Return (x, y) of the center of cell containing provided text 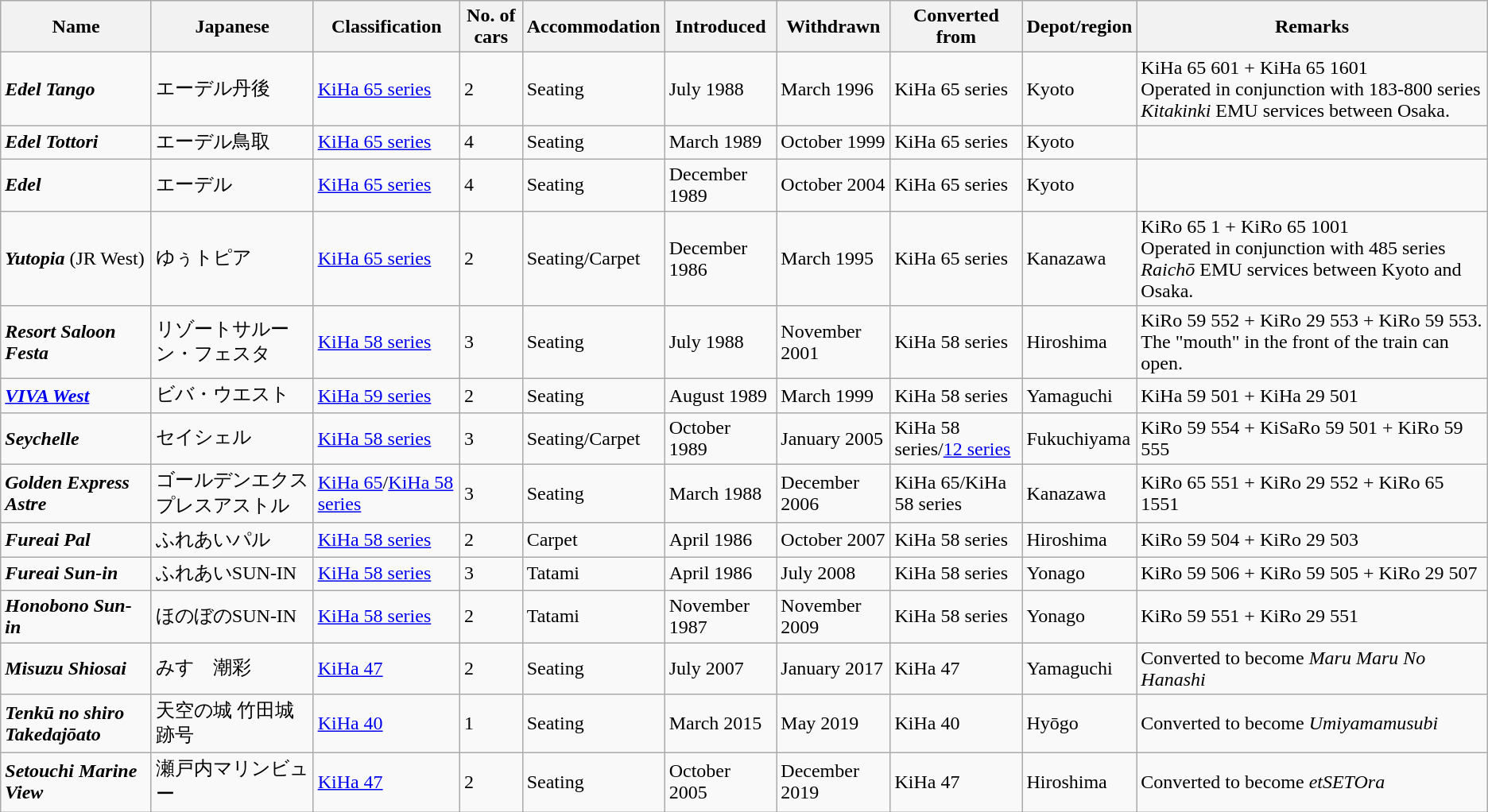
Introduced (720, 27)
November 2001 (833, 342)
March 1989 (720, 143)
August 1989 (720, 396)
Withdrawn (833, 27)
Classification (386, 27)
KiRo 59 551 + KiRo 29 551 (1312, 617)
エーデル丹後 (232, 89)
ゴールデンエクスプレスアストル (232, 493)
エーデル鳥取 (232, 143)
November 1987 (720, 617)
Setouchi Marine View (76, 783)
December 1989 (720, 184)
VIVA West (76, 396)
Hyōgo (1079, 724)
Accommodation (593, 27)
December 1986 (720, 259)
March 2015 (720, 724)
エーデル (232, 184)
KiRo 59 552 + KiRo 29 553 + KiRo 59 553. The "mouth" in the front of the train can open. (1312, 342)
March 1995 (833, 259)
July 2008 (833, 574)
Misuzu Shiosai (76, 667)
天空の城 竹田城跡号 (232, 724)
Resort Saloon Festa (76, 342)
ふれあいパル (232, 540)
Honobono Sun-in (76, 617)
December 2006 (833, 493)
Fukuchiyama (1079, 439)
No. of cars (491, 27)
January 2017 (833, 667)
KiRo 59 506 + KiRo 59 505 + KiRo 29 507 (1312, 574)
KiRo 59 554 + KiSaRo 59 501 + KiRo 59 555 (1312, 439)
October 1999 (833, 143)
March 1999 (833, 396)
ほのぼのSUN-IN (232, 617)
セイシェル (232, 439)
Converted to become etSETOra (1312, 783)
Edel Tango (76, 89)
ふれあいSUN-IN (232, 574)
Fureai Sun-in (76, 574)
January 2005 (833, 439)
Japanese (232, 27)
Fureai Pal (76, 540)
KiRo 59 504 + KiRo 29 503 (1312, 540)
KiHa 59 series (386, 396)
ゆぅトピア (232, 259)
KiRo 65 1 + KiRo 65 1001 Operated in conjunction with 485 series Raichō EMU services between Kyoto and Osaka. (1312, 259)
October 2007 (833, 540)
Remarks (1312, 27)
October 2004 (833, 184)
KiHa 59 501 + KiHa 29 501 (1312, 396)
July 2007 (720, 667)
KiHa 58 series/12 series (956, 439)
October 2005 (720, 783)
Edel Tottori (76, 143)
Edel (76, 184)
Depot/region (1079, 27)
ビバ・ウエスト (232, 396)
KiHa 65 601 + KiHa 65 1601 Operated in conjunction with 183-800 series Kitakinki EMU services between Osaka. (1312, 89)
Converted from (956, 27)
December 2019 (833, 783)
リゾートサルーン・フェスタ (232, 342)
1 (491, 724)
Yutopia (JR West) (76, 259)
March 1996 (833, 89)
November 2009 (833, 617)
Name (76, 27)
Tenkū no shiro Takedajōato (76, 724)
KiRo 65 551 + KiRo 29 552 + KiRo 65 1551 (1312, 493)
Converted to become Umiyamamusubi (1312, 724)
Seychelle (76, 439)
瀬戸内マリンビュー (232, 783)
May 2019 (833, 724)
October 1989 (720, 439)
Converted to become Maru Maru No Hanashi (1312, 667)
March 1988 (720, 493)
みすゞ潮彩 (232, 667)
Carpet (593, 540)
Golden Express Astre (76, 493)
